Output the (x, y) coordinate of the center of the cell containing the given text.  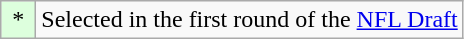
* (18, 20)
Selected in the first round of the NFL Draft (250, 20)
